Provide the (X, Y) coordinate of the cell's center where the given text is located.  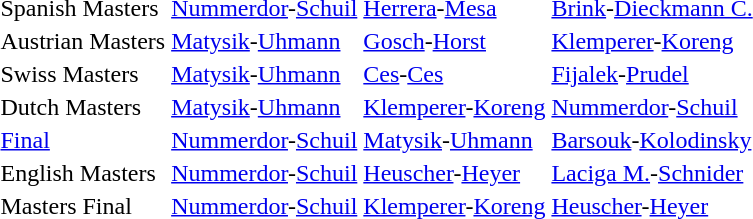
Ces-Ces (454, 74)
Heuscher-Heyer (454, 173)
Klemperer-Koreng (454, 107)
Gosch-Horst (454, 41)
